Find where the given text appears and provide that cell's center as [X, Y] coordinate. 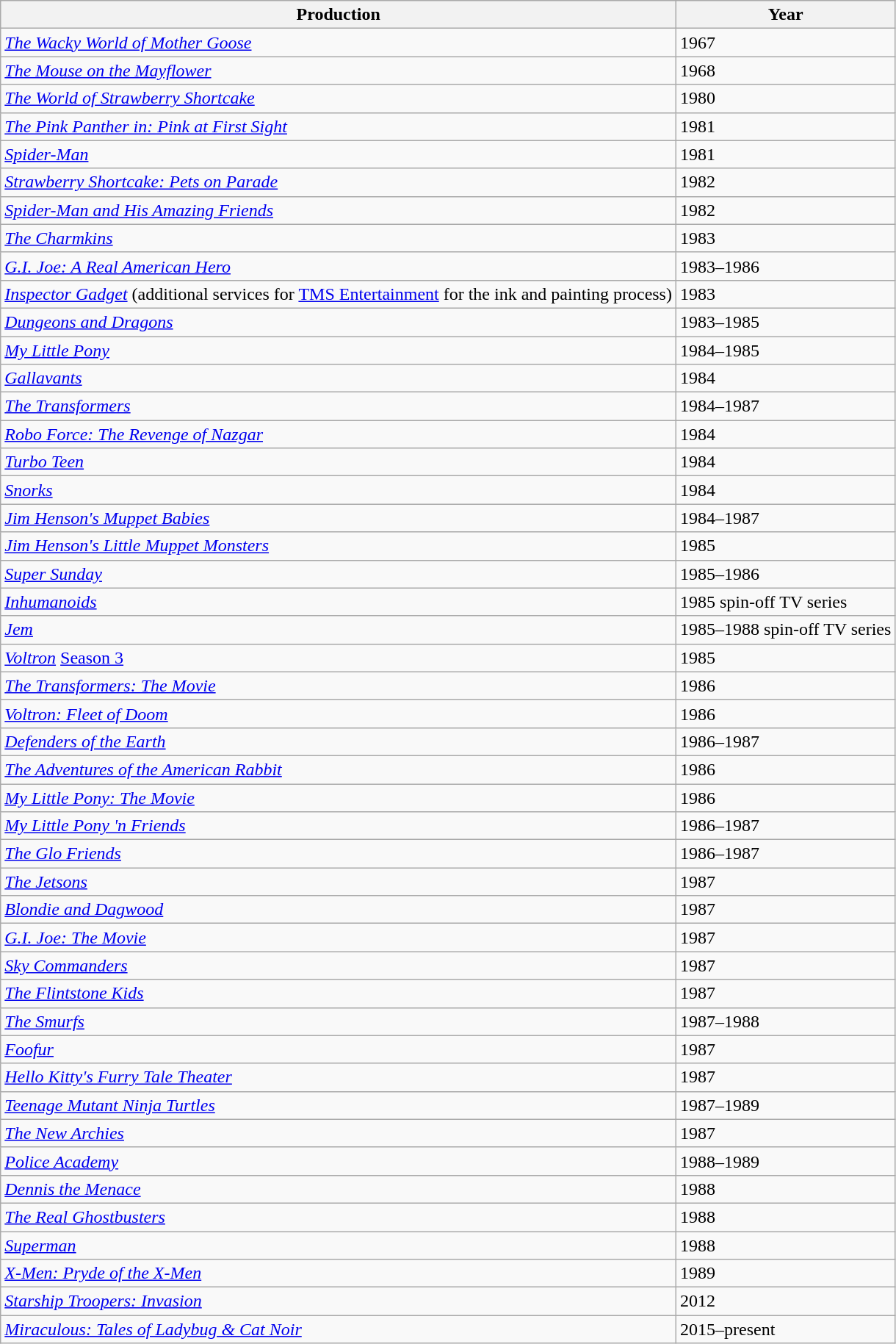
The Mouse on the Mayflower [339, 71]
1985 spin-off TV series [785, 602]
Jem [339, 630]
Jim Henson's Little Muppet Monsters [339, 546]
Inspector Gadget (additional services for TMS Entertainment for the ink and painting process) [339, 294]
Defenders of the Earth [339, 741]
The New Archies [339, 1133]
The Transformers [339, 406]
Spider-Man and His Amazing Friends [339, 210]
1980 [785, 98]
Year [785, 15]
The Glo Friends [339, 854]
1983–1986 [785, 266]
Super Sunday [339, 574]
1987–1989 [785, 1105]
Hello Kitty's Furry Tale Theater [339, 1077]
Snorks [339, 490]
Police Academy [339, 1161]
1985–1986 [785, 574]
The Charmkins [339, 238]
1987–1988 [785, 1021]
Production [339, 15]
1967 [785, 43]
1988–1989 [785, 1161]
Robo Force: The Revenge of Nazgar [339, 434]
The Transformers: The Movie [339, 686]
1984–1985 [785, 351]
The Wacky World of Mother Goose [339, 43]
G.I. Joe: The Movie [339, 938]
The Pink Panther in: Pink at First Sight [339, 126]
X-Men: Pryde of the X-Men [339, 1273]
Jim Henson's Muppet Babies [339, 518]
My Little Pony: The Movie [339, 797]
The Adventures of the American Rabbit [339, 769]
Miraculous: Tales of Ladybug & Cat Noir [339, 1329]
1985–1988 spin-off TV series [785, 630]
The Jetsons [339, 882]
Superman [339, 1246]
My Little Pony 'n Friends [339, 826]
1989 [785, 1273]
Blondie and Dagwood [339, 910]
Sky Commanders [339, 966]
The World of Strawberry Shortcake [339, 98]
Foofur [339, 1049]
Dennis the Menace [339, 1189]
Gallavants [339, 378]
The Real Ghostbusters [339, 1217]
1983–1985 [785, 322]
The Smurfs [339, 1021]
Starship Troopers: Invasion [339, 1301]
Teenage Mutant Ninja Turtles [339, 1105]
Voltron Season 3 [339, 658]
Spider-Man [339, 154]
Turbo Teen [339, 462]
Dungeons and Dragons [339, 322]
My Little Pony [339, 351]
1968 [785, 71]
G.I. Joe: A Real American Hero [339, 266]
2012 [785, 1301]
Inhumanoids [339, 602]
Voltron: Fleet of Doom [339, 714]
Strawberry Shortcake: Pets on Parade [339, 182]
2015–present [785, 1329]
The Flintstone Kids [339, 993]
